Locate the cell with the specified text and output its [X, Y] center coordinate. 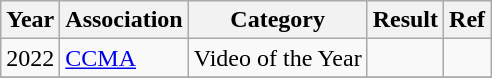
Year [30, 20]
CCMA [124, 58]
Association [124, 20]
Category [278, 20]
Result [405, 20]
Ref [468, 20]
2022 [30, 58]
Video of the Year [278, 58]
